Capture the cell that displays the provided text and extract its [X, Y] central coordinate. 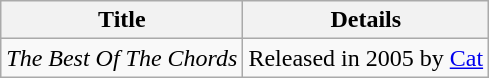
Details [366, 20]
Title [122, 20]
The Best Of The Chords [122, 58]
Released in 2005 by Cat [366, 58]
